From the cell containing the given text, extract its center point as [X, Y] coordinate. 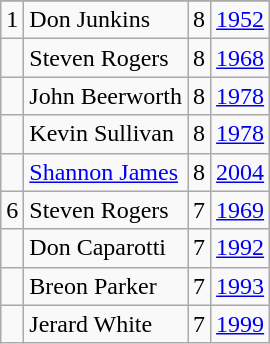
6 [12, 210]
1969 [240, 210]
1999 [240, 324]
Don Caparotti [106, 248]
1968 [240, 58]
Kevin Sullivan [106, 134]
John Beerworth [106, 96]
Jerard White [106, 324]
2004 [240, 172]
1992 [240, 248]
1 [12, 20]
Breon Parker [106, 286]
Shannon James [106, 172]
Don Junkins [106, 20]
1952 [240, 20]
1993 [240, 286]
